For the text-containing cell, return its midpoint in [X, Y] coordinate format. 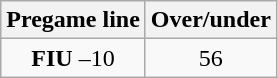
FIU –10 [74, 58]
Pregame line [74, 20]
56 [210, 58]
Over/under [210, 20]
